Scan for the cell matching the given text and deliver its (X, Y) coordinate at center. 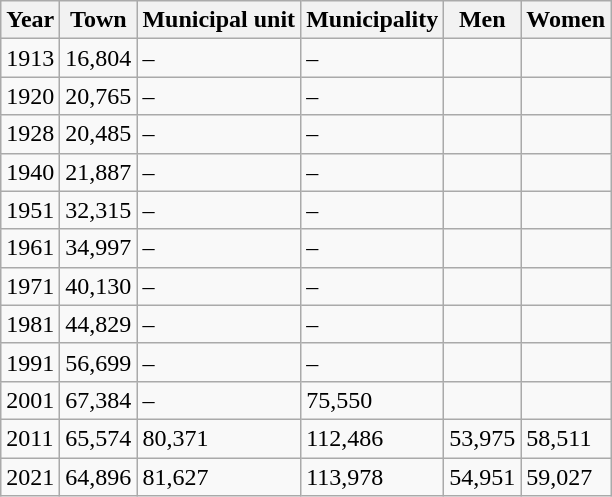
80,371 (219, 438)
1928 (30, 134)
16,804 (98, 58)
65,574 (98, 438)
1913 (30, 58)
Year (30, 20)
64,896 (98, 477)
1951 (30, 210)
Municipality (372, 20)
56,699 (98, 362)
2001 (30, 400)
Men (482, 20)
81,627 (219, 477)
1991 (30, 362)
Town (98, 20)
1971 (30, 286)
34,997 (98, 248)
40,130 (98, 286)
1940 (30, 172)
44,829 (98, 324)
Women (566, 20)
21,887 (98, 172)
1920 (30, 96)
53,975 (482, 438)
58,511 (566, 438)
112,486 (372, 438)
2021 (30, 477)
1961 (30, 248)
32,315 (98, 210)
20,765 (98, 96)
75,550 (372, 400)
113,978 (372, 477)
67,384 (98, 400)
59,027 (566, 477)
20,485 (98, 134)
54,951 (482, 477)
Municipal unit (219, 20)
1981 (30, 324)
2011 (30, 438)
